Identify which cell holds the provided text, then report its [x, y] central coordinate. 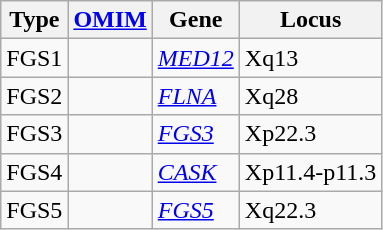
OMIM [110, 20]
FGS1 [34, 58]
FGS4 [34, 172]
Xq13 [310, 58]
Xp22.3 [310, 134]
MED12 [196, 58]
Xq28 [310, 96]
Xq22.3 [310, 210]
Gene [196, 20]
Locus [310, 20]
Xp11.4-p11.3 [310, 172]
FGS2 [34, 96]
Type [34, 20]
FLNA [196, 96]
CASK [196, 172]
